Scan for the cell matching the given text and deliver its (X, Y) coordinate at center. 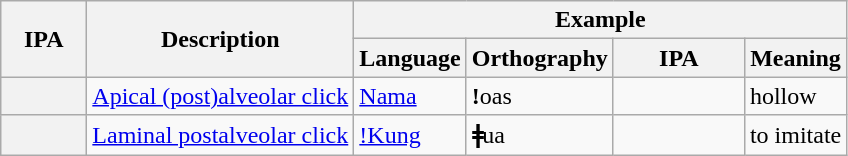
!oas (540, 96)
Laminal postalveolar click (220, 135)
Description (220, 39)
ǂua (540, 135)
to imitate (795, 135)
Example (600, 20)
Nama (410, 96)
Meaning (795, 58)
Language (410, 58)
Apical (post)alveolar click (220, 96)
Orthography (540, 58)
hollow (795, 96)
!Kung (410, 135)
